Determine the (x, y) coordinate at the center of the cell enclosing the given text.  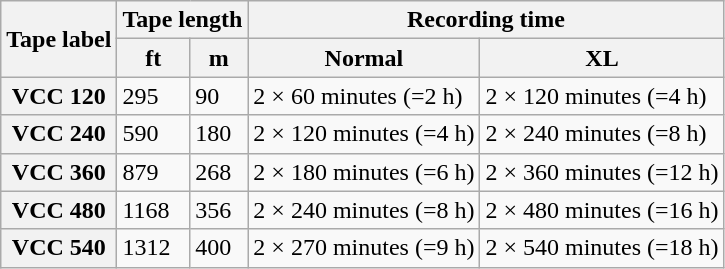
2 × 540 minutes (=18 h) (602, 248)
590 (154, 134)
VCC 540 (59, 248)
268 (219, 172)
2 × 60 minutes (=2 h) (364, 96)
2 × 360 minutes (=12 h) (602, 172)
2 × 270 minutes (=9 h) (364, 248)
180 (219, 134)
1312 (154, 248)
295 (154, 96)
VCC 360 (59, 172)
2 × 180 minutes (=6 h) (364, 172)
1168 (154, 210)
Tape label (59, 39)
879 (154, 172)
VCC 120 (59, 96)
Normal (364, 58)
Recording time (486, 20)
400 (219, 248)
VCC 480 (59, 210)
Tape length (182, 20)
356 (219, 210)
m (219, 58)
90 (219, 96)
XL (602, 58)
2 × 480 minutes (=16 h) (602, 210)
VCC 240 (59, 134)
ft (154, 58)
